Search for the cell housing the specified text and yield its (x, y) center coordinate. 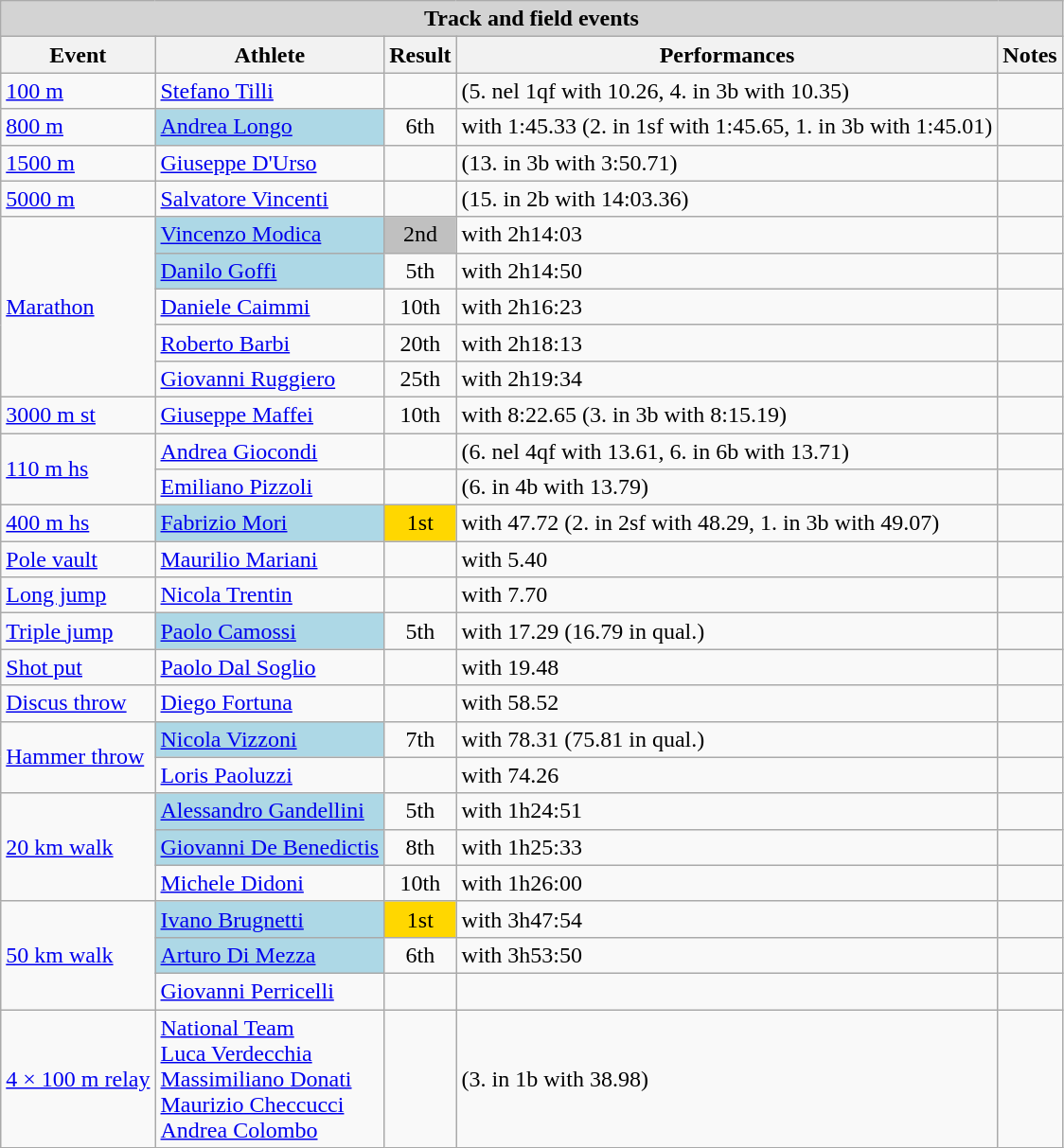
with 2h14:50 (727, 271)
with 47.72 (2. in 2sf with 48.29, 1. in 3b with 49.07) (727, 523)
Notes (1030, 55)
with 3h53:50 (727, 955)
Loris Paoluzzi (270, 775)
50 km walk (78, 955)
Fabrizio Mori (270, 523)
400 m hs (78, 523)
8th (420, 847)
with 2h14:03 (727, 235)
(6. in 4b with 13.79) (727, 487)
Shot put (78, 667)
with 19.48 (727, 667)
Giovanni Ruggiero (270, 379)
Michele Didoni (270, 883)
Vincenzo Modica (270, 235)
Stefano Tilli (270, 91)
with 1h24:51 (727, 811)
Pole vault (78, 559)
(6. nel 4qf with 13.61, 6. in 6b with 13.71) (727, 451)
with 1:45.33 (2. in 1sf with 1:45.65, 1. in 3b with 1:45.01) (727, 127)
Andrea Giocondi (270, 451)
with 78.31 (75.81 in qual.) (727, 739)
Marathon (78, 307)
Paolo Dal Soglio (270, 667)
Event (78, 55)
(5. nel 1qf with 10.26, 4. in 3b with 10.35) (727, 91)
Nicola Vizzoni (270, 739)
Result (420, 55)
with 58.52 (727, 703)
Performances (727, 55)
20 km walk (78, 847)
5000 m (78, 199)
25th (420, 379)
110 m hs (78, 469)
with 74.26 (727, 775)
with 5.40 (727, 559)
1500 m (78, 163)
20th (420, 343)
Ivano Brugnetti (270, 919)
Athlete (270, 55)
Giuseppe D'Urso (270, 163)
Long jump (78, 595)
800 m (78, 127)
Andrea Longo (270, 127)
4 × 100 m relay (78, 1078)
Emiliano Pizzoli (270, 487)
with 17.29 (16.79 in qual.) (727, 631)
(3. in 1b with 38.98) (727, 1078)
Danilo Goffi (270, 271)
Daniele Caimmi (270, 307)
2nd (420, 235)
Alessandro Gandellini (270, 811)
with 1h26:00 (727, 883)
(13. in 3b with 3:50.71) (727, 163)
with 1h25:33 (727, 847)
with 2h18:13 (727, 343)
Nicola Trentin (270, 595)
Discus throw (78, 703)
National TeamLuca VerdecchiaMassimiliano DonatiMaurizio CheccucciAndrea Colombo (270, 1078)
with 2h19:34 (727, 379)
100 m (78, 91)
Giovanni Perricelli (270, 991)
Track and field events (532, 19)
Triple jump (78, 631)
Paolo Camossi (270, 631)
Salvatore Vincenti (270, 199)
Arturo Di Mezza (270, 955)
with 7.70 (727, 595)
Giuseppe Maffei (270, 415)
with 2h16:23 (727, 307)
7th (420, 739)
Giovanni De Benedictis (270, 847)
Diego Fortuna (270, 703)
3000 m st (78, 415)
with 3h47:54 (727, 919)
Roberto Barbi (270, 343)
Hammer throw (78, 757)
Maurilio Mariani (270, 559)
(15. in 2b with 14:03.36) (727, 199)
with 8:22.65 (3. in 3b with 8:15.19) (727, 415)
